Find where the given text appears and provide that cell's center as (X, Y) coordinate. 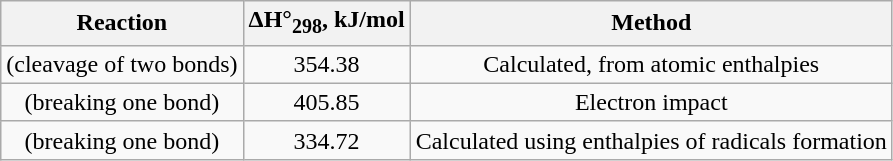
354.38 (326, 64)
ΔH°298, kJ/mol (326, 23)
Method (651, 23)
Calculated using enthalpies of radicals formation (651, 140)
Electron impact (651, 102)
(cleavage of two bonds) (122, 64)
Reaction (122, 23)
334.72 (326, 140)
Calculated, from atomic enthalpies (651, 64)
405.85 (326, 102)
